Pinpoint the cell where the given text exists, returning its [x, y] midpoint coordinate. 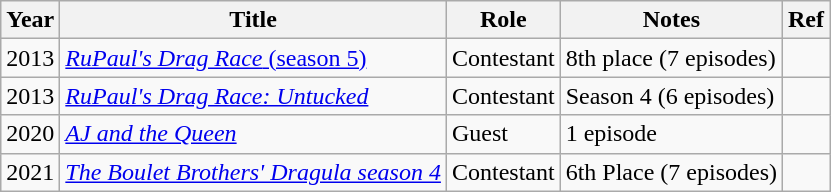
Role [503, 20]
2020 [30, 134]
Notes [671, 20]
1 episode [671, 134]
Season 4 (6 episodes) [671, 96]
8th place (7 episodes) [671, 58]
RuPaul's Drag Race: Untucked [254, 96]
The Boulet Brothers' Dragula season 4 [254, 172]
6th Place (7 episodes) [671, 172]
Guest [503, 134]
2021 [30, 172]
Title [254, 20]
RuPaul's Drag Race (season 5) [254, 58]
Year [30, 20]
AJ and the Queen [254, 134]
Ref [806, 20]
